Locate the cell with the specified text and output its (X, Y) center coordinate. 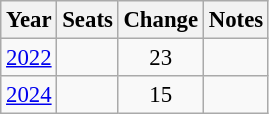
15 (160, 95)
Seats (88, 20)
2024 (29, 95)
2022 (29, 58)
Year (29, 20)
Change (160, 20)
Notes (236, 20)
23 (160, 58)
